Return the (X, Y) coordinate for the center point of the cell that contains the specified text.  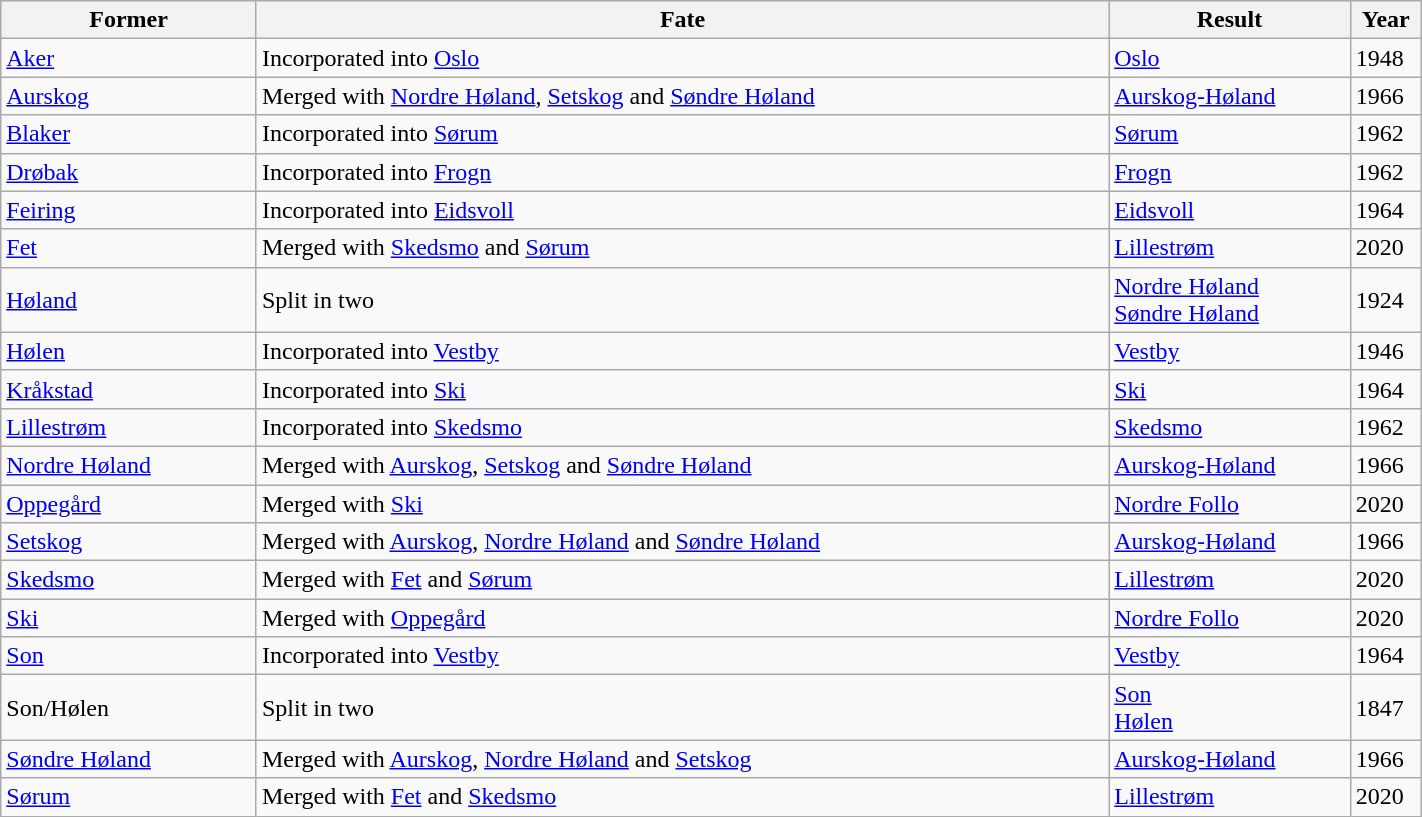
Merged with Nordre Høland, Setskog and Søndre Høland (682, 96)
Feiring (129, 210)
1948 (1386, 58)
Year (1386, 20)
1946 (1386, 351)
Merged with Skedsmo and Sørum (682, 248)
Setskog (129, 542)
Fate (682, 20)
Incorporated into Ski (682, 389)
Son (129, 656)
Incorporated into Oslo (682, 58)
Merged with Aurskog, Nordre Høland and Søndre Høland (682, 542)
1924 (1386, 300)
Incorporated into Eidsvoll (682, 210)
Merged with Aurskog, Setskog and Søndre Høland (682, 465)
Nordre HølandSøndre Høland (1230, 300)
Aurskog (129, 96)
Nordre Høland (129, 465)
Søndre Høland (129, 759)
Son/Hølen (129, 708)
Høland (129, 300)
SonHølen (1230, 708)
Merged with Aurskog, Nordre Høland and Setskog (682, 759)
Hølen (129, 351)
Frogn (1230, 172)
Merged with Ski (682, 503)
Fet (129, 248)
Incorporated into Frogn (682, 172)
Oppegård (129, 503)
Kråkstad (129, 389)
Former (129, 20)
Incorporated into Sørum (682, 134)
Merged with Oppegård (682, 618)
Merged with Fet and Sørum (682, 580)
1847 (1386, 708)
Incorporated into Skedsmo (682, 427)
Result (1230, 20)
Aker (129, 58)
Eidsvoll (1230, 210)
Blaker (129, 134)
Oslo (1230, 58)
Drøbak (129, 172)
Merged with Fet and Skedsmo (682, 797)
